From the cell containing the given text, extract its center point as [X, Y] coordinate. 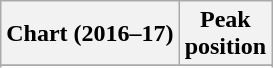
Chart (2016–17) [90, 34]
Peakposition [225, 34]
